Identify which cell holds the provided text, then report its [X, Y] central coordinate. 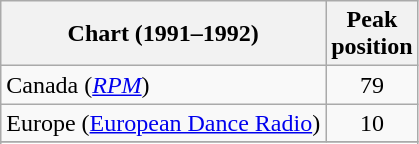
Canada (RPM) [164, 85]
79 [372, 85]
Chart (1991–1992) [164, 34]
Europe (European Dance Radio) [164, 123]
10 [372, 123]
Peakposition [372, 34]
